Capture the cell that displays the provided text and extract its (x, y) central coordinate. 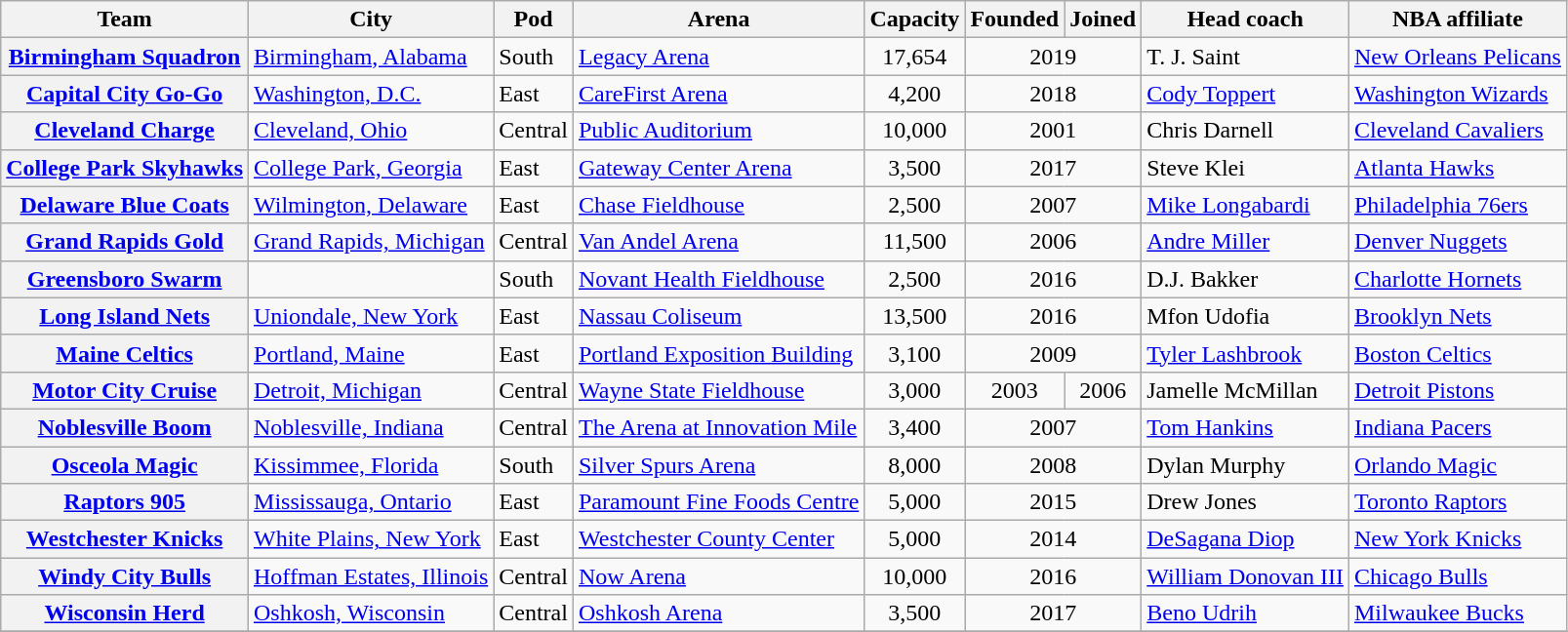
4,200 (915, 94)
Oshkosh, Wisconsin (371, 613)
3,400 (915, 427)
Chicago Bulls (1458, 576)
Maine Celtics (125, 353)
8,000 (915, 465)
Public Auditorium (718, 131)
CareFirst Arena (718, 94)
Atlanta Hawks (1458, 168)
College Park, Georgia (371, 168)
Andre Miller (1245, 242)
Chris Darnell (1245, 131)
Cleveland Cavaliers (1458, 131)
Now Arena (718, 576)
Jamelle McMillan (1245, 390)
2009 (1054, 353)
2019 (1054, 57)
Windy City Bulls (125, 576)
Boston Celtics (1458, 353)
Detroit Pistons (1458, 390)
New York Knicks (1458, 539)
2008 (1054, 465)
Washington Wizards (1458, 94)
Capacity (915, 20)
Delaware Blue Coats (125, 205)
City (371, 20)
Dylan Murphy (1245, 465)
Hoffman Estates, Illinois (371, 576)
Grand Rapids Gold (125, 242)
Cleveland Charge (125, 131)
3,100 (915, 353)
Westchester Knicks (125, 539)
Tyler Lashbrook (1245, 353)
Pod (534, 20)
Team (125, 20)
Long Island Nets (125, 316)
Portland Exposition Building (718, 353)
2015 (1054, 502)
Raptors 905 (125, 502)
Drew Jones (1245, 502)
17,654 (915, 57)
2014 (1054, 539)
Westchester County Center (718, 539)
Steve Klei (1245, 168)
Charlotte Hornets (1458, 279)
The Arena at Innovation Mile (718, 427)
DeSagana Diop (1245, 539)
Washington, D.C. (371, 94)
Wayne State Fieldhouse (718, 390)
11,500 (915, 242)
Van Andel Arena (718, 242)
Osceola Magic (125, 465)
2018 (1054, 94)
Founded (1015, 20)
Toronto Raptors (1458, 502)
Milwaukee Bucks (1458, 613)
3,000 (915, 390)
Cleveland, Ohio (371, 131)
Legacy Arena (718, 57)
D.J. Bakker (1245, 279)
Kissimmee, Florida (371, 465)
Oshkosh Arena (718, 613)
Mike Longabardi (1245, 205)
William Donovan III (1245, 576)
Mfon Udofia (1245, 316)
13,500 (915, 316)
Cody Toppert (1245, 94)
Indiana Pacers (1458, 427)
Philadelphia 76ers (1458, 205)
2001 (1054, 131)
Birmingham Squadron (125, 57)
Wilmington, Delaware (371, 205)
Gateway Center Arena (718, 168)
2003 (1015, 390)
College Park Skyhawks (125, 168)
Novant Health Fieldhouse (718, 279)
Greensboro Swarm (125, 279)
Beno Udrih (1245, 613)
Silver Spurs Arena (718, 465)
White Plains, New York (371, 539)
Arena (718, 20)
New Orleans Pelicans (1458, 57)
Birmingham, Alabama (371, 57)
Head coach (1245, 20)
Portland, Maine (371, 353)
Paramount Fine Foods Centre (718, 502)
Capital City Go-Go (125, 94)
Tom Hankins (1245, 427)
Noblesville, Indiana (371, 427)
Motor City Cruise (125, 390)
Nassau Coliseum (718, 316)
Mississauga, Ontario (371, 502)
Orlando Magic (1458, 465)
Uniondale, New York (371, 316)
Grand Rapids, Michigan (371, 242)
T. J. Saint (1245, 57)
NBA affiliate (1458, 20)
Joined (1103, 20)
Brooklyn Nets (1458, 316)
Wisconsin Herd (125, 613)
Detroit, Michigan (371, 390)
Chase Fieldhouse (718, 205)
Denver Nuggets (1458, 242)
Noblesville Boom (125, 427)
